Return [x, y] of the center of cell containing provided text 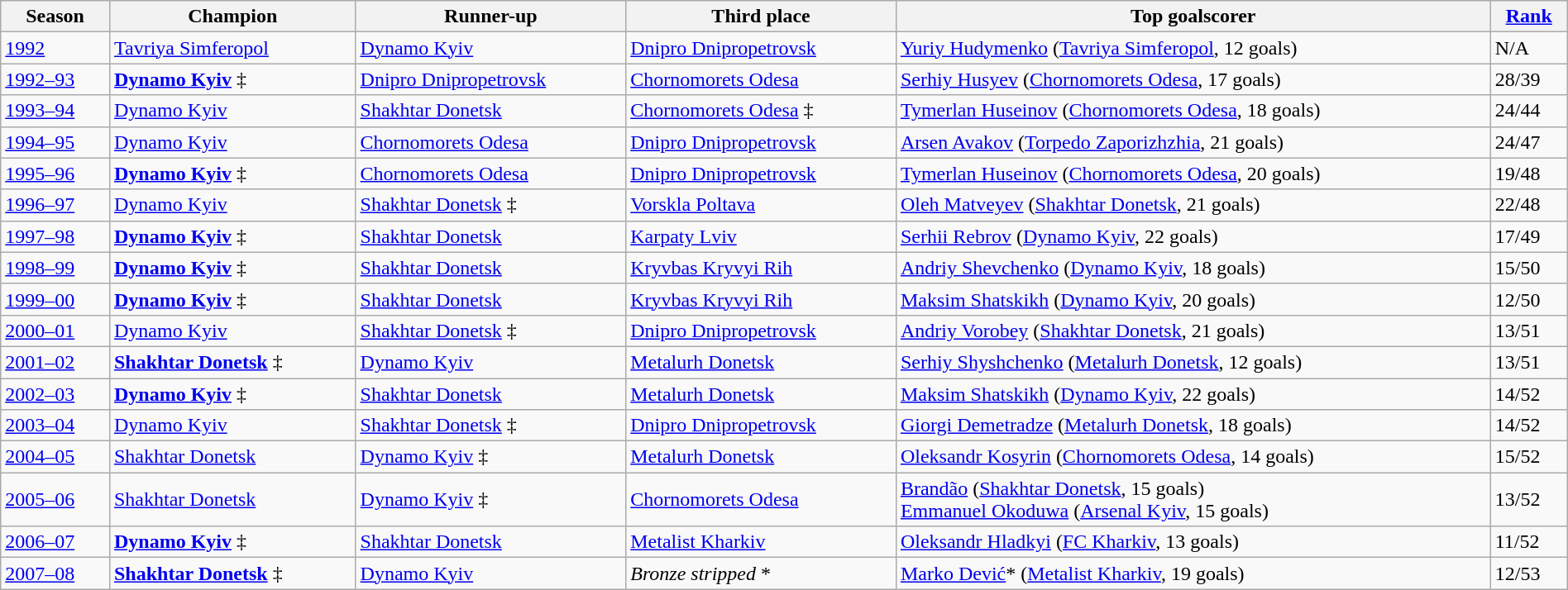
Maksim Shatskikh (Dynamo Kyiv, 22 goals) [1193, 394]
Karpaty Lviv [761, 236]
Oleksandr Hladkyi (FC Kharkiv, 13 goals) [1193, 542]
28/39 [1528, 79]
13/52 [1528, 499]
Yuriy Hudymenko (Tavriya Simferopol, 12 goals) [1193, 48]
Arsen Avakov (Torpedo Zaporizhzhia, 21 goals) [1193, 142]
24/47 [1528, 142]
1993–94 [55, 111]
2004–05 [55, 457]
1992–93 [55, 79]
22/48 [1528, 205]
1994–95 [55, 142]
Tymerlan Huseinov (Chornomorets Odesa, 18 goals) [1193, 111]
1992 [55, 48]
15/50 [1528, 268]
17/49 [1528, 236]
Season [55, 17]
11/52 [1528, 542]
12/50 [1528, 299]
Serhiy Husyev (Chornomorets Odesa, 17 goals) [1193, 79]
Tavriya Simferopol [232, 48]
2005–06 [55, 499]
Giorgi Demetradze (Metalurh Donetsk, 18 goals) [1193, 426]
2002–03 [55, 394]
Rank [1528, 17]
Third place [761, 17]
Marko Dević* (Metalist Kharkiv, 19 goals) [1193, 573]
2001–02 [55, 362]
N/A [1528, 48]
2006–07 [55, 542]
Bronze stripped * [761, 573]
Andriy Shevchenko (Dynamo Kyiv, 18 goals) [1193, 268]
24/44 [1528, 111]
Oleksandr Kosyrin (Chornomorets Odesa, 14 goals) [1193, 457]
Andriy Vorobey (Shakhtar Donetsk, 21 goals) [1193, 331]
19/48 [1528, 174]
1995–96 [55, 174]
1997–98 [55, 236]
Oleh Matveyev (Shakhtar Donetsk, 21 goals) [1193, 205]
1998–99 [55, 268]
Serhiy Shyshchenko (Metalurh Donetsk, 12 goals) [1193, 362]
1999–00 [55, 299]
12/53 [1528, 573]
Metalist Kharkiv [761, 542]
Top goalscorer [1193, 17]
2007–08 [55, 573]
Maksim Shatskikh (Dynamo Kyiv, 20 goals) [1193, 299]
Champion [232, 17]
1996–97 [55, 205]
Vorskla Poltava [761, 205]
Runner-up [491, 17]
Brandão (Shakhtar Donetsk, 15 goals) Emmanuel Okoduwa (Arsenal Kyiv, 15 goals) [1193, 499]
Tymerlan Huseinov (Chornomorets Odesa, 20 goals) [1193, 174]
15/52 [1528, 457]
2000–01 [55, 331]
Chornomorets Odesa ‡ [761, 111]
Serhii Rebrov (Dynamo Kyiv, 22 goals) [1193, 236]
2003–04 [55, 426]
